Search for the cell housing the specified text and yield its [x, y] center coordinate. 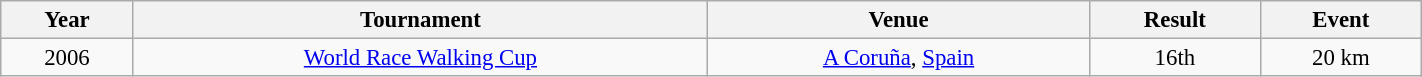
Year [67, 20]
World Race Walking Cup [420, 58]
20 km [1340, 58]
Result [1174, 20]
Tournament [420, 20]
Event [1340, 20]
A Coruña, Spain [899, 58]
2006 [67, 58]
16th [1174, 58]
Venue [899, 20]
